Locate the cell with the specified text and output its [X, Y] center coordinate. 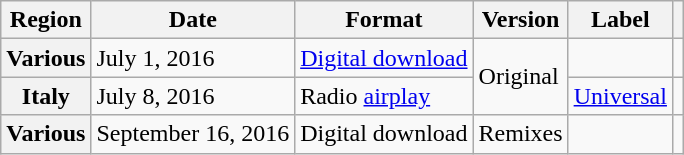
September 16, 2016 [193, 134]
Format [384, 20]
July 1, 2016 [193, 58]
Universal [620, 96]
Version [520, 20]
Original [520, 77]
July 8, 2016 [193, 96]
Label [620, 20]
Remixes [520, 134]
Date [193, 20]
Region [46, 20]
Italy [46, 96]
Radio airplay [384, 96]
